Provide the [x, y] coordinate of the cell's center where the given text is located.  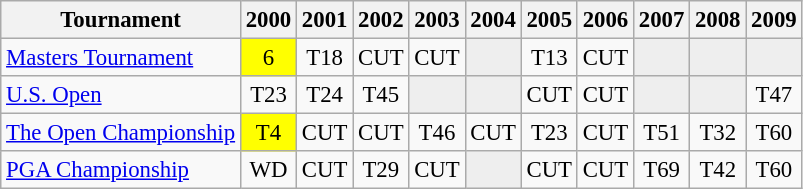
Masters Tournament [121, 58]
T32 [718, 133]
T42 [718, 170]
T46 [437, 133]
Tournament [121, 20]
2008 [718, 20]
T69 [661, 170]
2007 [661, 20]
WD [268, 170]
The Open Championship [121, 133]
6 [268, 58]
T13 [549, 58]
T18 [325, 58]
2003 [437, 20]
2002 [381, 20]
T47 [774, 95]
2006 [605, 20]
T4 [268, 133]
2004 [493, 20]
2001 [325, 20]
T45 [381, 95]
PGA Championship [121, 170]
2005 [549, 20]
T51 [661, 133]
T24 [325, 95]
2000 [268, 20]
T29 [381, 170]
2009 [774, 20]
U.S. Open [121, 95]
